Scan for the cell matching the given text and deliver its [x, y] coordinate at center. 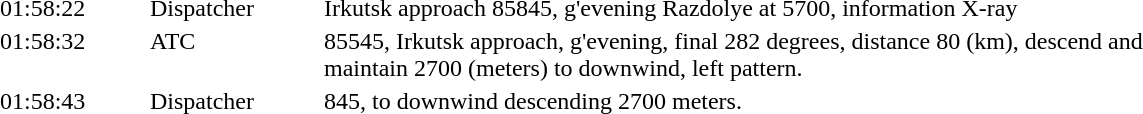
ATC [234, 54]
